Locate the cell with the specified text and output its [X, Y] center coordinate. 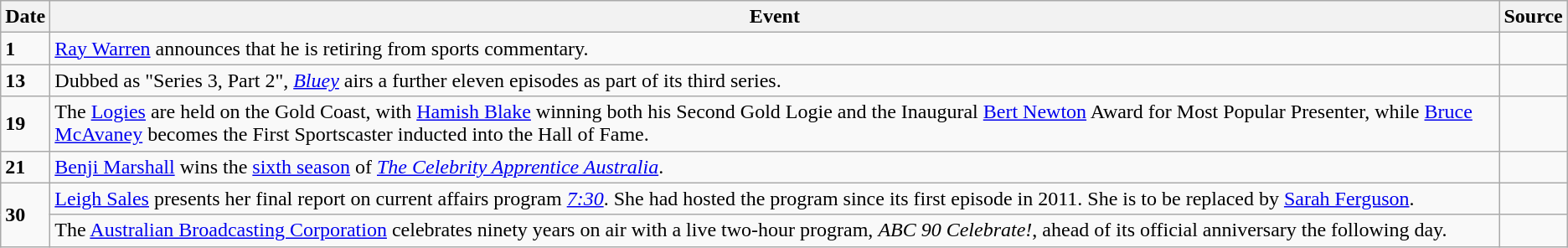
Benji Marshall wins the sixth season of The Celebrity Apprentice Australia. [775, 167]
30 [25, 214]
1 [25, 49]
Ray Warren announces that he is retiring from sports commentary. [775, 49]
13 [25, 80]
Event [775, 17]
21 [25, 167]
Source [1533, 17]
Dubbed as "Series 3, Part 2", Bluey airs a further eleven episodes as part of its third series. [775, 80]
Date [25, 17]
19 [25, 124]
